Detect which cell encompasses the target text, then output its [x, y] center coordinate. 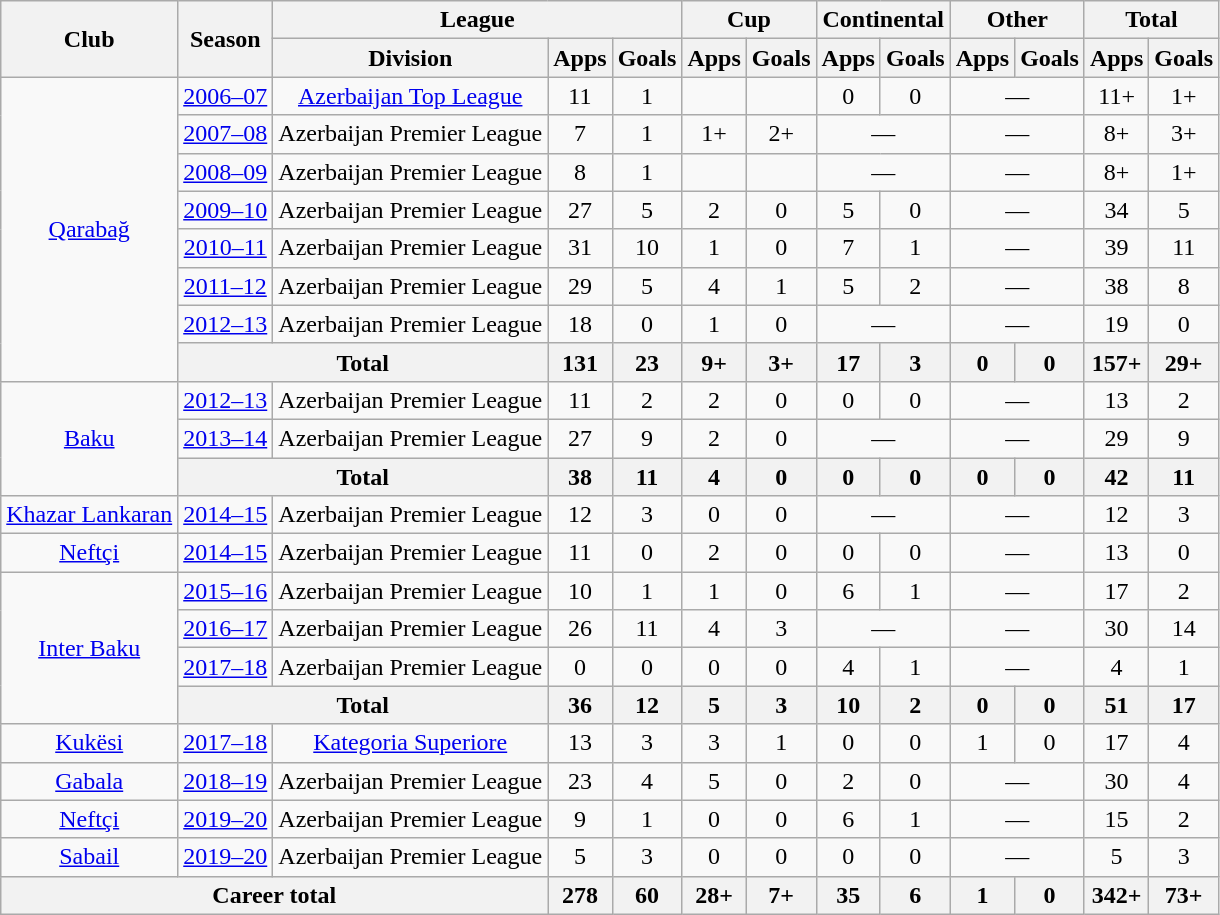
60 [647, 895]
Kukësi [90, 743]
342+ [1116, 895]
29+ [1184, 362]
Khazar Lankaran [90, 515]
2009–10 [226, 210]
Career total [274, 895]
2013–14 [226, 438]
Qarabağ [90, 229]
42 [1116, 477]
Season [226, 39]
34 [1116, 210]
2015–16 [226, 591]
Gabala [90, 781]
Cup [749, 20]
39 [1116, 248]
51 [1116, 705]
19 [1116, 324]
2008–09 [226, 172]
Continental [883, 20]
2006–07 [226, 96]
Sabail [90, 857]
14 [1184, 629]
28+ [714, 895]
2016–17 [226, 629]
Azerbaijan Top League [410, 96]
2+ [781, 134]
Division [410, 58]
Baku [90, 438]
26 [580, 629]
18 [580, 324]
2011–12 [226, 286]
Club [90, 39]
2007–08 [226, 134]
Inter Baku [90, 648]
73+ [1184, 895]
157+ [1116, 362]
15 [1116, 819]
36 [580, 705]
131 [580, 362]
Kategoria Superiore [410, 743]
35 [848, 895]
9+ [714, 362]
2018–19 [226, 781]
7+ [781, 895]
278 [580, 895]
31 [580, 248]
2010–11 [226, 248]
11+ [1116, 96]
League [478, 20]
Other [1017, 20]
